Scan for the cell matching the given text and deliver its [x, y] coordinate at center. 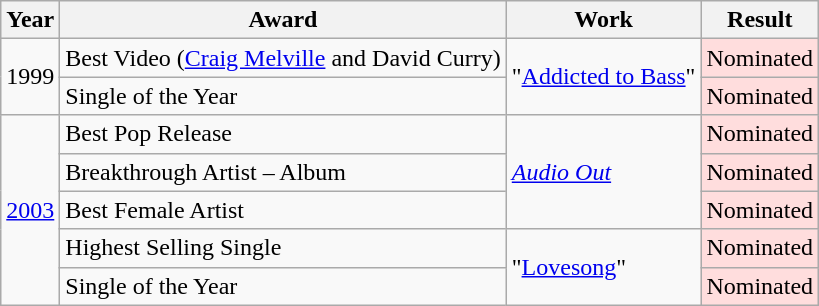
Highest Selling Single [283, 248]
"Addicted to Bass" [604, 77]
Award [283, 20]
Work [604, 20]
1999 [30, 77]
Breakthrough Artist – Album [283, 172]
Result [760, 20]
Year [30, 20]
Best Pop Release [283, 134]
Best Video (Craig Melville and David Curry) [283, 58]
Audio Out [604, 172]
Best Female Artist [283, 210]
2003 [30, 210]
"Lovesong" [604, 267]
